Output the [x, y] coordinate of the center of the cell containing the given text.  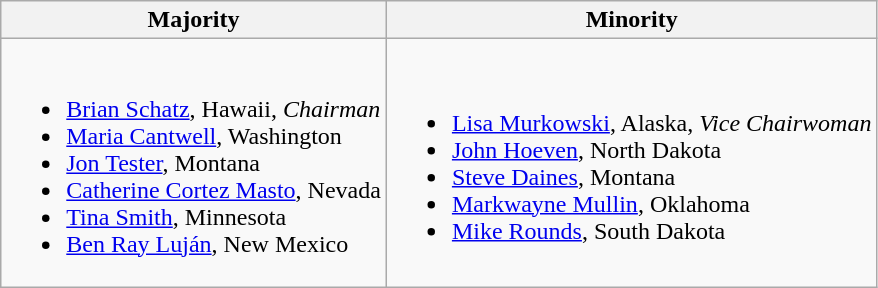
Minority [632, 20]
Majority [194, 20]
Lisa Murkowski, Alaska, Vice ChairwomanJohn Hoeven, North DakotaSteve Daines, MontanaMarkwayne Mullin, OklahomaMike Rounds, South Dakota [632, 163]
